For the text-containing cell, return its midpoint in [x, y] coordinate format. 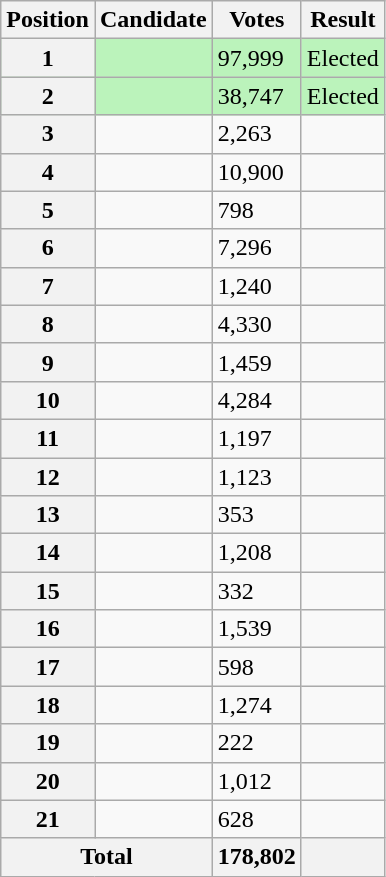
Result [342, 20]
Position [48, 20]
628 [256, 819]
19 [48, 743]
4 [48, 172]
10 [48, 400]
7 [48, 286]
14 [48, 553]
1,123 [256, 477]
6 [48, 248]
9 [48, 362]
13 [48, 515]
1,274 [256, 705]
38,747 [256, 96]
16 [48, 629]
21 [48, 819]
8 [48, 324]
7,296 [256, 248]
178,802 [256, 857]
12 [48, 477]
2,263 [256, 134]
1,012 [256, 781]
Votes [256, 20]
1,459 [256, 362]
20 [48, 781]
4,284 [256, 400]
4,330 [256, 324]
1 [48, 58]
15 [48, 591]
Total [107, 857]
11 [48, 438]
5 [48, 210]
798 [256, 210]
3 [48, 134]
1,208 [256, 553]
10,900 [256, 172]
1,197 [256, 438]
222 [256, 743]
1,240 [256, 286]
2 [48, 96]
97,999 [256, 58]
332 [256, 591]
353 [256, 515]
598 [256, 667]
1,539 [256, 629]
Candidate [153, 20]
18 [48, 705]
17 [48, 667]
